Return the (X, Y) coordinate for the center point of the cell that contains the specified text.  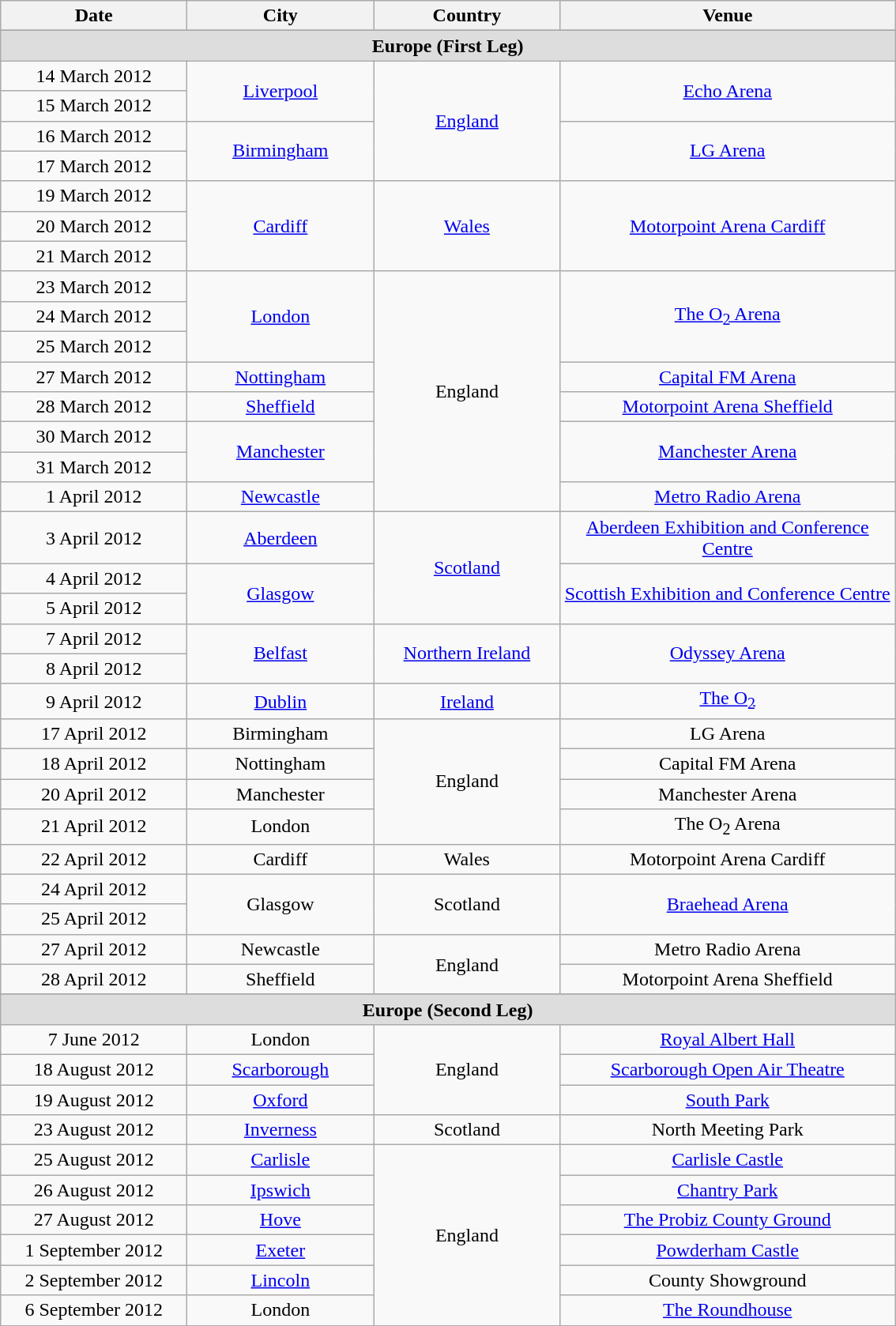
14 March 2012 (94, 76)
Chantry Park (728, 1190)
1 April 2012 (94, 497)
Aberdeen Exhibition and Conference Centre (728, 537)
Inverness (280, 1130)
5 April 2012 (94, 608)
County Showground (728, 1280)
24 April 2012 (94, 889)
3 April 2012 (94, 537)
21 March 2012 (94, 256)
23 August 2012 (94, 1130)
27 April 2012 (94, 949)
28 April 2012 (94, 979)
17 April 2012 (94, 733)
24 March 2012 (94, 316)
31 March 2012 (94, 467)
Date (94, 16)
9 April 2012 (94, 701)
Belfast (280, 654)
20 April 2012 (94, 794)
The Roundhouse (728, 1310)
Hove (280, 1220)
8 April 2012 (94, 669)
Ipswich (280, 1190)
22 April 2012 (94, 859)
Aberdeen (280, 537)
Scottish Exhibition and Conference Centre (728, 593)
19 March 2012 (94, 196)
25 March 2012 (94, 346)
18 April 2012 (94, 764)
Europe (First Leg) (448, 46)
Royal Albert Hall (728, 1039)
27 March 2012 (94, 377)
7 April 2012 (94, 639)
Oxford (280, 1099)
21 April 2012 (94, 827)
15 March 2012 (94, 106)
7 June 2012 (94, 1039)
6 September 2012 (94, 1310)
Odyssey Arena (728, 654)
Scarborough (280, 1069)
South Park (728, 1099)
Lincoln (280, 1280)
Dublin (280, 701)
4 April 2012 (94, 578)
25 April 2012 (94, 919)
Scarborough Open Air Theatre (728, 1069)
The O2 (728, 701)
23 March 2012 (94, 286)
1 September 2012 (94, 1250)
17 March 2012 (94, 166)
Exeter (280, 1250)
Europe (Second Leg) (448, 1009)
2 September 2012 (94, 1280)
Braehead Arena (728, 904)
North Meeting Park (728, 1130)
18 August 2012 (94, 1069)
Liverpool (280, 91)
27 August 2012 (94, 1220)
25 August 2012 (94, 1160)
28 March 2012 (94, 407)
Powderham Castle (728, 1250)
Northern Ireland (467, 654)
Ireland (467, 701)
Country (467, 16)
Carlisle (280, 1160)
Venue (728, 16)
26 August 2012 (94, 1190)
16 March 2012 (94, 136)
Carlisle Castle (728, 1160)
City (280, 16)
Echo Arena (728, 91)
30 March 2012 (94, 437)
20 March 2012 (94, 226)
The Probiz County Ground (728, 1220)
19 August 2012 (94, 1099)
